For the text-containing cell, return its midpoint in [X, Y] coordinate format. 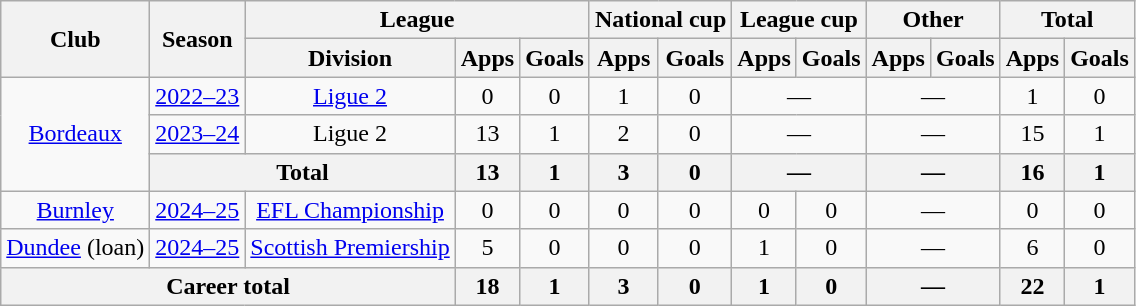
Burnley [76, 210]
Scottish Premiership [350, 248]
Club [76, 39]
Season [198, 39]
18 [487, 286]
Bordeaux [76, 134]
2023–24 [198, 134]
Division [350, 58]
2022–23 [198, 96]
League [418, 20]
Career total [228, 286]
22 [1032, 286]
National cup [660, 20]
2 [623, 134]
EFL Championship [350, 210]
5 [487, 248]
15 [1032, 134]
Other [933, 20]
League cup [799, 20]
6 [1032, 248]
Dundee (loan) [76, 248]
16 [1032, 172]
